Output the (x, y) coordinate of the center of the cell containing the given text.  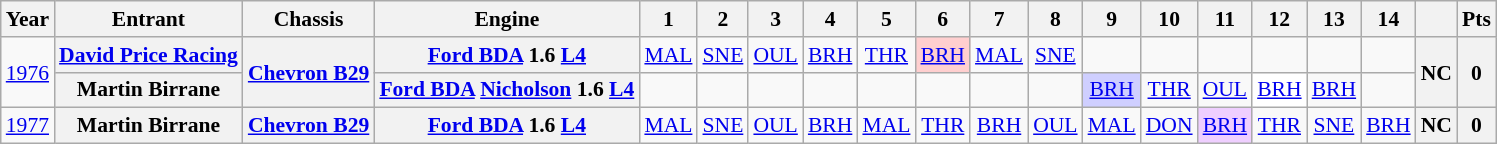
5 (886, 19)
David Price Racing (148, 55)
11 (1226, 19)
14 (1388, 19)
DON (1170, 126)
3 (775, 19)
13 (1334, 19)
Year (28, 19)
Chassis (308, 19)
7 (999, 19)
4 (830, 19)
1976 (28, 72)
Pts (1476, 19)
Ford BDA Nicholson 1.6 L4 (506, 90)
Engine (506, 19)
10 (1170, 19)
Entrant (148, 19)
2 (722, 19)
8 (1055, 19)
1 (668, 19)
1977 (28, 126)
6 (942, 19)
12 (1280, 19)
9 (1112, 19)
